Return the (X, Y) coordinate for the center point of the cell that contains the specified text.  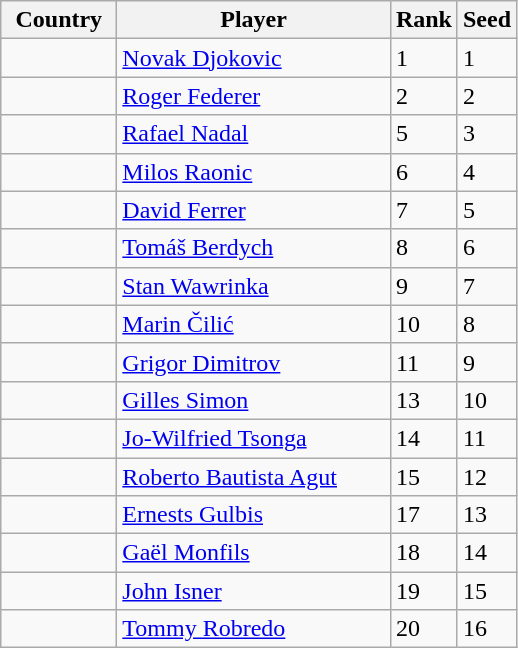
Novak Djokovic (254, 58)
Roger Federer (254, 96)
Roberto Bautista Agut (254, 477)
Country (59, 20)
Tommy Robredo (254, 629)
Marin Čilić (254, 324)
Grigor Dimitrov (254, 362)
John Isner (254, 591)
17 (424, 515)
Ernests Gulbis (254, 515)
David Ferrer (254, 210)
Gilles Simon (254, 400)
Jo-Wilfried Tsonga (254, 438)
4 (486, 172)
Player (254, 20)
Seed (486, 20)
3 (486, 134)
Rank (424, 20)
16 (486, 629)
Gaël Monfils (254, 553)
Stan Wawrinka (254, 286)
18 (424, 553)
20 (424, 629)
Milos Raonic (254, 172)
Rafael Nadal (254, 134)
12 (486, 477)
19 (424, 591)
Tomáš Berdych (254, 248)
